Scan for the cell matching the given text and deliver its [x, y] coordinate at center. 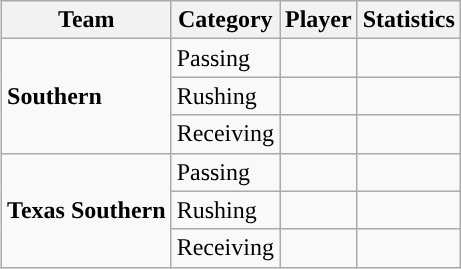
Player [319, 20]
Statistics [408, 20]
Category [225, 20]
Team [87, 20]
Southern [87, 96]
Texas Southern [87, 210]
